Identify which cell holds the provided text, then report its (X, Y) central coordinate. 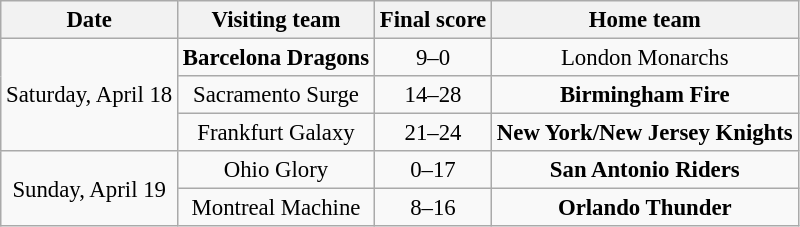
San Antonio Riders (646, 170)
Final score (432, 20)
Birmingham Fire (646, 95)
Montreal Machine (276, 208)
Saturday, April 18 (90, 96)
Sacramento Surge (276, 95)
London Monarchs (646, 58)
Ohio Glory (276, 170)
New York/New Jersey Knights (646, 133)
Orlando Thunder (646, 208)
9–0 (432, 58)
0–17 (432, 170)
14–28 (432, 95)
Barcelona Dragons (276, 58)
Date (90, 20)
8–16 (432, 208)
Home team (646, 20)
21–24 (432, 133)
Sunday, April 19 (90, 188)
Visiting team (276, 20)
Frankfurt Galaxy (276, 133)
